Extract the (x, y) coordinate from the center of the cell holding the provided text.  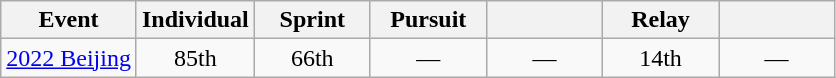
85th (195, 58)
Event (69, 20)
2022 Beijing (69, 58)
Individual (195, 20)
66th (312, 58)
Pursuit (428, 20)
Relay (660, 20)
Sprint (312, 20)
14th (660, 58)
